Provide the [X, Y] coordinate of the cell's center where the given text is located.  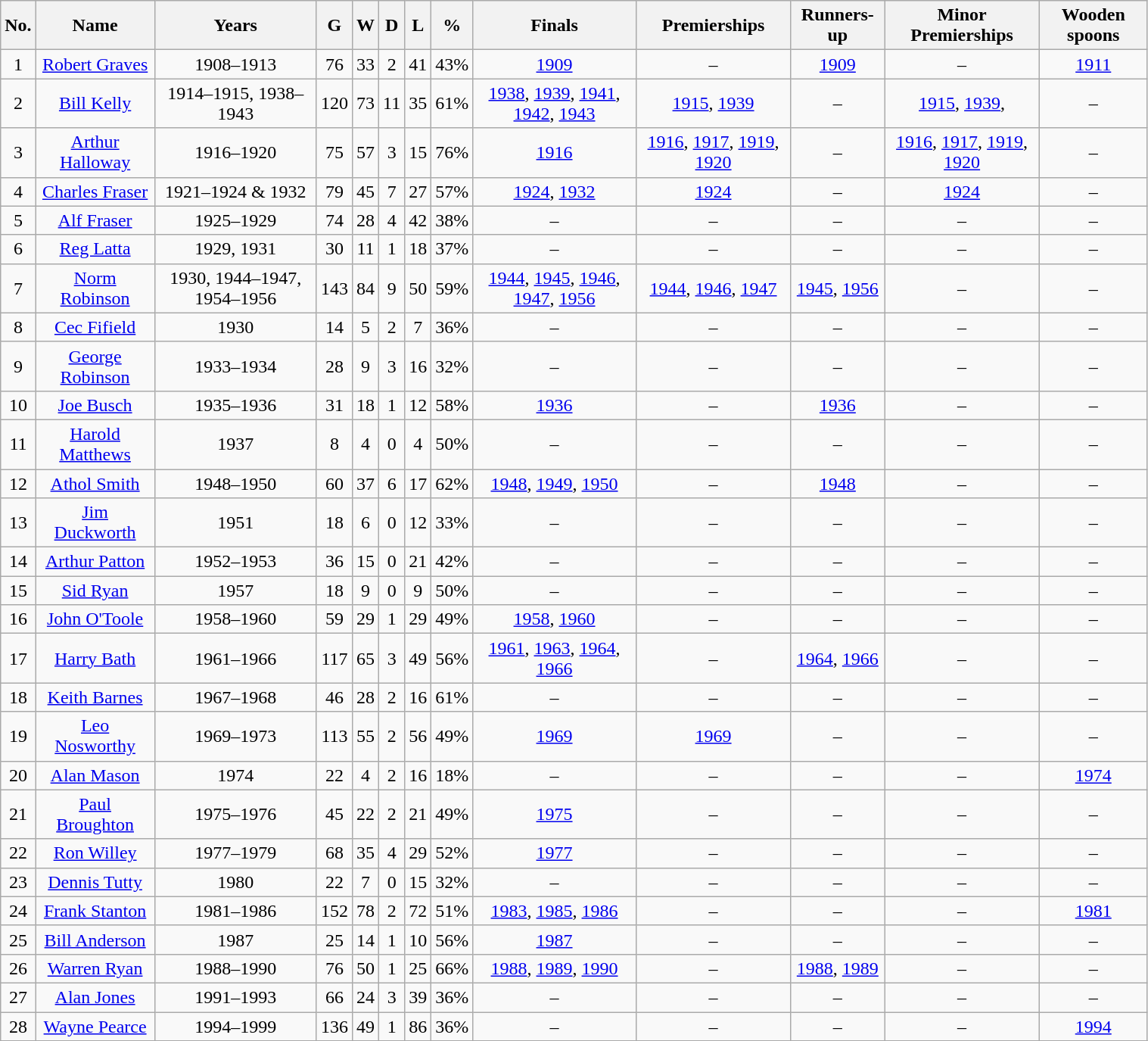
1981 [1093, 911]
1988, 1989 [838, 968]
117 [334, 659]
84 [365, 288]
36 [334, 562]
Athol Smith [95, 484]
Bill Anderson [95, 940]
72 [418, 911]
23 [18, 882]
1981–1986 [235, 911]
79 [334, 192]
1921–1924 & 1932 [235, 192]
56 [418, 736]
1944, 1945, 1946, 1947, 1956 [554, 288]
Joe Busch [95, 405]
120 [334, 103]
86 [418, 1026]
Jim Duckworth [95, 522]
30 [334, 249]
19 [18, 736]
1967–1968 [235, 697]
Ron Willey [95, 853]
57% [453, 192]
1958–1960 [235, 619]
1958, 1960 [554, 619]
John O'Toole [95, 619]
G [334, 26]
39 [418, 997]
Frank Stanton [95, 911]
Wayne Pearce [95, 1026]
1948–1950 [235, 484]
55 [365, 736]
1925–1929 [235, 220]
L [418, 26]
1952–1953 [235, 562]
1948, 1949, 1950 [554, 484]
Minor Premierships [963, 26]
1916–1920 [235, 153]
1933–1934 [235, 366]
1977 [554, 853]
George Robinson [95, 366]
1916 [554, 153]
Finals [554, 26]
Wooden spoons [1093, 26]
1948 [838, 484]
Harold Matthews [95, 444]
1975 [554, 815]
1935–1936 [235, 405]
38% [453, 220]
1924, 1932 [554, 192]
65 [365, 659]
1930, 1944–1947, 1954–1956 [235, 288]
1975–1976 [235, 815]
1961–1966 [235, 659]
Runners-up [838, 26]
76% [453, 153]
26 [18, 968]
Sid Ryan [95, 591]
Charles Fraser [95, 192]
W [365, 26]
1929, 1931 [235, 249]
1944, 1946, 1947 [713, 288]
1938, 1939, 1941, 1942, 1943 [554, 103]
42 [418, 220]
66 [334, 997]
75 [334, 153]
1988, 1989, 1990 [554, 968]
Alan Mason [95, 775]
% [453, 26]
143 [334, 288]
73 [365, 103]
Alf Fraser [95, 220]
66% [453, 968]
1988–1990 [235, 968]
58% [453, 405]
1957 [235, 591]
52% [453, 853]
1964, 1966 [838, 659]
Keith Barnes [95, 697]
51% [453, 911]
60 [334, 484]
1911 [1093, 64]
Dennis Tutty [95, 882]
1915, 1939, [963, 103]
42% [453, 562]
1945, 1956 [838, 288]
Bill Kelly [95, 103]
33 [365, 64]
1983, 1985, 1986 [554, 911]
37 [365, 484]
Reg Latta [95, 249]
1951 [235, 522]
33% [453, 522]
20 [18, 775]
Harry Bath [95, 659]
13 [18, 522]
Paul Broughton [95, 815]
59 [334, 619]
Arthur Halloway [95, 153]
1969–1973 [235, 736]
136 [334, 1026]
Name [95, 26]
1994–1999 [235, 1026]
113 [334, 736]
1914–1915, 1938–1943 [235, 103]
78 [365, 911]
Alan Jones [95, 997]
59% [453, 288]
1991–1993 [235, 997]
62% [453, 484]
43% [453, 64]
1915, 1939 [713, 103]
Premierships [713, 26]
Norm Robinson [95, 288]
Leo Nosworthy [95, 736]
1930 [235, 327]
74 [334, 220]
No. [18, 26]
18% [453, 775]
46 [334, 697]
Robert Graves [95, 64]
152 [334, 911]
1977–1979 [235, 853]
Years [235, 26]
Warren Ryan [95, 968]
68 [334, 853]
D [392, 26]
1937 [235, 444]
1961, 1963, 1964, 1966 [554, 659]
57 [365, 153]
1994 [1093, 1026]
37% [453, 249]
31 [334, 405]
Cec Fifield [95, 327]
1980 [235, 882]
Arthur Patton [95, 562]
41 [418, 64]
1908–1913 [235, 64]
